Return the [x, y] coordinate for the center point of the cell that contains the specified text.  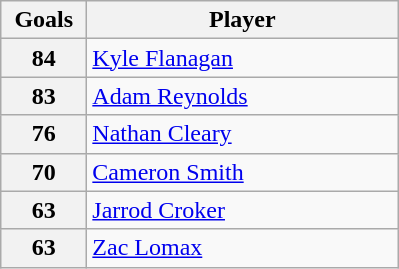
Zac Lomax [242, 248]
76 [44, 134]
Nathan Cleary [242, 134]
83 [44, 96]
Goals [44, 20]
Player [242, 20]
70 [44, 172]
Cameron Smith [242, 172]
Jarrod Croker [242, 210]
Kyle Flanagan [242, 58]
Adam Reynolds [242, 96]
84 [44, 58]
